Provide the [X, Y] coordinate of the cell's center where the given text is located.  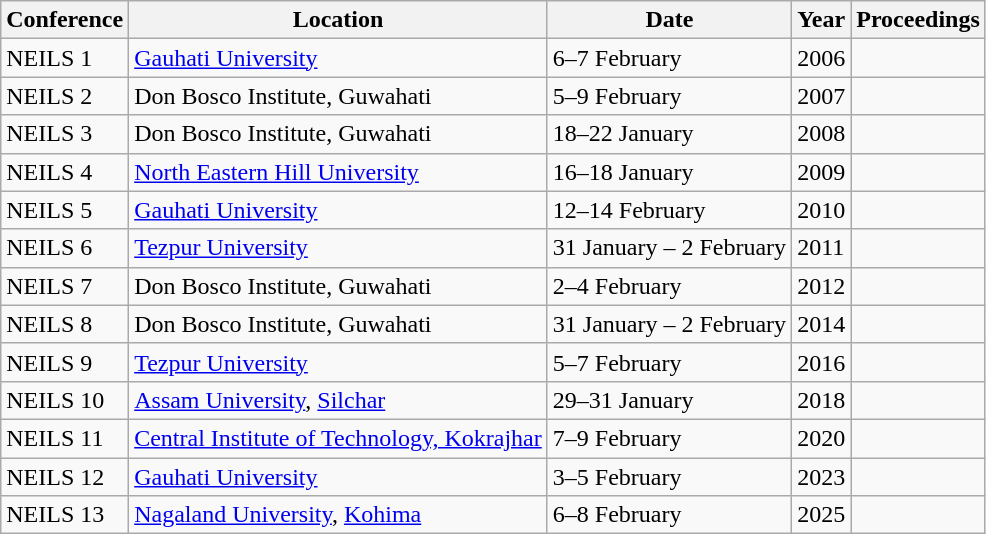
Location [338, 20]
2010 [822, 210]
Proceedings [918, 20]
Date [669, 20]
2016 [822, 362]
2020 [822, 438]
5–7 February [669, 362]
6–7 February [669, 58]
18–22 January [669, 134]
NEILS 1 [65, 58]
2007 [822, 96]
2006 [822, 58]
5–9 February [669, 96]
Conference [65, 20]
North Eastern Hill University [338, 172]
NEILS 10 [65, 400]
NEILS 5 [65, 210]
NEILS 3 [65, 134]
2012 [822, 286]
NEILS 8 [65, 324]
NEILS 6 [65, 248]
2–4 February [669, 286]
16–18 January [669, 172]
2008 [822, 134]
NEILS 12 [65, 477]
Central Institute of Technology, Kokrajhar [338, 438]
Year [822, 20]
Nagaland University, Kohima [338, 515]
2023 [822, 477]
NEILS 9 [65, 362]
2011 [822, 248]
3–5 February [669, 477]
NEILS 7 [65, 286]
7–9 February [669, 438]
12–14 February [669, 210]
2009 [822, 172]
29–31 January [669, 400]
NEILS 2 [65, 96]
2018 [822, 400]
NEILS 13 [65, 515]
2014 [822, 324]
Assam University, Silchar [338, 400]
NEILS 11 [65, 438]
6–8 February [669, 515]
NEILS 4 [65, 172]
2025 [822, 515]
